For the text-containing cell, return its midpoint in (x, y) coordinate format. 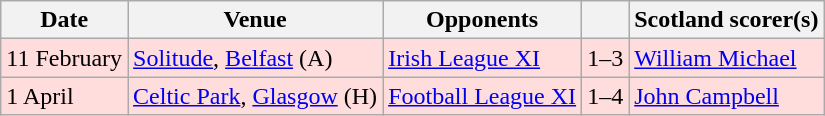
Irish League XI (482, 58)
Date (64, 20)
Solitude, Belfast (A) (256, 58)
1–4 (606, 96)
Venue (256, 20)
Scotland scorer(s) (726, 20)
1 April (64, 96)
Football League XI (482, 96)
1–3 (606, 58)
Celtic Park, Glasgow (H) (256, 96)
William Michael (726, 58)
John Campbell (726, 96)
11 February (64, 58)
Opponents (482, 20)
